From the cell containing the given text, extract its center point as (x, y) coordinate. 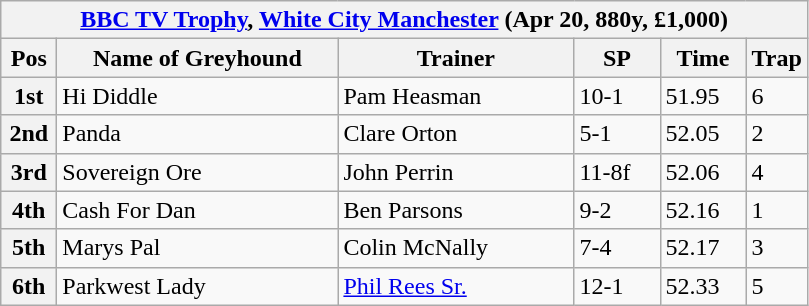
Ben Parsons (456, 210)
1st (29, 96)
4th (29, 210)
2nd (29, 134)
Name of Greyhound (198, 58)
Marys Pal (198, 248)
5th (29, 248)
Pam Heasman (456, 96)
11-8f (617, 172)
Time (703, 58)
Hi Diddle (198, 96)
Pos (29, 58)
Phil Rees Sr. (456, 286)
Clare Orton (456, 134)
Sovereign Ore (198, 172)
Cash For Dan (198, 210)
6 (776, 96)
Trap (776, 58)
12-1 (617, 286)
2 (776, 134)
5 (776, 286)
52.33 (703, 286)
52.17 (703, 248)
Colin McNally (456, 248)
3 (776, 248)
7-4 (617, 248)
6th (29, 286)
Panda (198, 134)
Parkwest Lady (198, 286)
52.05 (703, 134)
John Perrin (456, 172)
10-1 (617, 96)
SP (617, 58)
52.16 (703, 210)
BBC TV Trophy, White City Manchester (Apr 20, 880y, £1,000) (404, 20)
52.06 (703, 172)
3rd (29, 172)
4 (776, 172)
51.95 (703, 96)
1 (776, 210)
5-1 (617, 134)
9-2 (617, 210)
Trainer (456, 58)
